For the text-containing cell, return its midpoint in [X, Y] coordinate format. 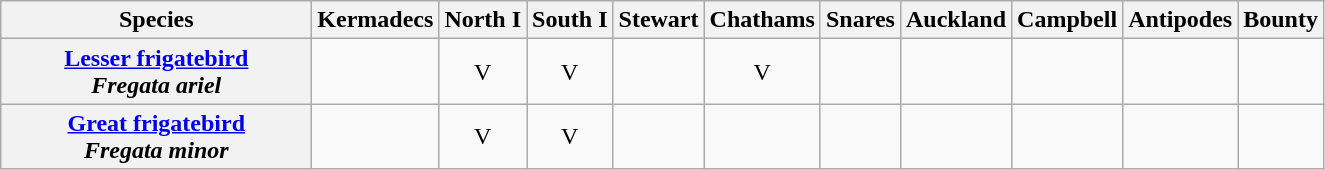
South I [570, 20]
Snares [860, 20]
Chathams [762, 20]
Auckland [956, 20]
Bounty [1281, 20]
Stewart [658, 20]
Great frigatebirdFregata minor [156, 136]
Species [156, 20]
Campbell [1068, 20]
North I [483, 20]
Antipodes [1180, 20]
Kermadecs [376, 20]
Lesser frigatebirdFregata ariel [156, 72]
